Find where the given text appears and provide that cell's center as [x, y] coordinate. 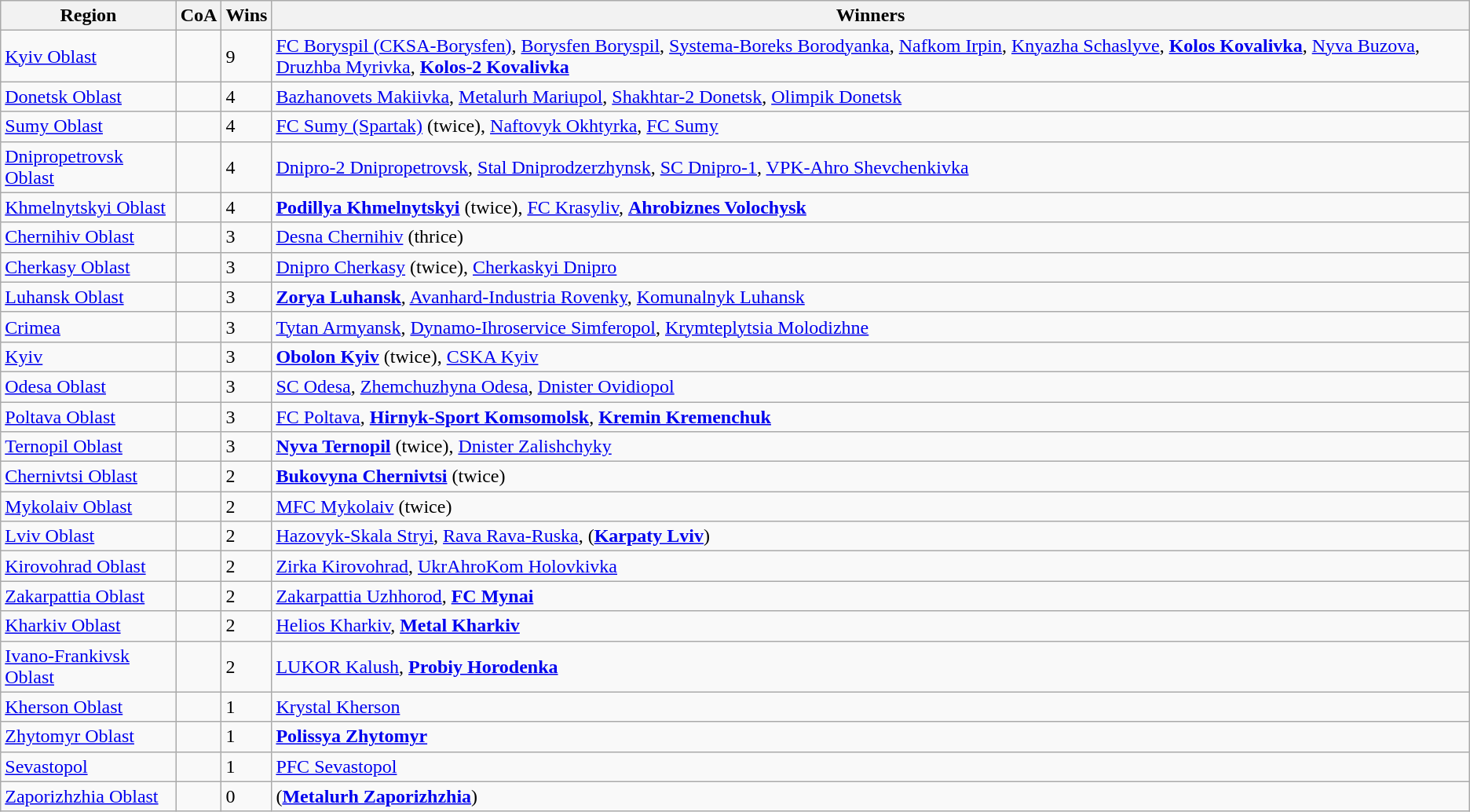
Dnipro Cherkasy (twice), Cherkaskyi Dnipro [870, 267]
Ivano-Frankivsk Oblast [88, 666]
SC Odesa, Zhemchuzhyna Odesa, Dnister Ovidiopol [870, 386]
Helios Kharkiv, Metal Kharkiv [870, 626]
Region [88, 16]
Dnipro-2 Dnipropetrovsk, Stal Dniprodzerzhynsk, SC Dnipro-1, VPK-Ahro Shevchenkivka [870, 166]
Luhansk Oblast [88, 297]
Donetsk Oblast [88, 97]
Kyiv [88, 357]
Khmelnytskyi Oblast [88, 207]
CoA [199, 16]
Chernihiv Oblast [88, 237]
PFC Sevastopol [870, 766]
Zirka Kirovohrad, UkrAhroKom Holovkivka [870, 566]
Krystal Kherson [870, 707]
FC Poltava, Hirnyk-Sport Komsomolsk, Kremin Kremenchuk [870, 417]
Dnipropetrovsk Oblast [88, 166]
Wins [247, 16]
Crimea [88, 327]
9 [247, 57]
Tytan Armyansk, Dynamo-Ihroservice Simferopol, Krymteplytsia Molodizhne [870, 327]
FC Sumy (Spartak) (twice), Naftovyk Okhtyrka, FC Sumy [870, 126]
Hazovyk-Skala Stryi, Rava Rava-Ruska, (Karpaty Lviv) [870, 536]
(Metalurh Zaporizhzhia) [870, 796]
0 [247, 796]
Zaporizhzhia Oblast [88, 796]
Lviv Oblast [88, 536]
Zorya Luhansk, Avanhard-Industria Rovenky, Komunalnyk Luhansk [870, 297]
Chernivtsi Oblast [88, 477]
Kharkiv Oblast [88, 626]
Podillya Khmelnytskyi (twice), FC Krasyliv, Ahrobiznes Volochysk [870, 207]
Zhytomyr Oblast [88, 737]
Sevastopol [88, 766]
Ternopil Oblast [88, 447]
Winners [870, 16]
Zakarpattia Uzhhorod, FC Mynai [870, 596]
Nyva Ternopil (twice), Dnister Zalishchyky [870, 447]
Mykolaiv Oblast [88, 507]
Kyiv Oblast [88, 57]
Kherson Oblast [88, 707]
Poltava Oblast [88, 417]
Sumy Oblast [88, 126]
Zakarpattia Oblast [88, 596]
Desna Chernihiv (thrice) [870, 237]
Obolon Kyiv (twice), CSKA Kyiv [870, 357]
Odesa Oblast [88, 386]
Bukovyna Chernivtsi (twice) [870, 477]
MFC Mykolaiv (twice) [870, 507]
Cherkasy Oblast [88, 267]
Bazhanovets Makiivka, Metalurh Mariupol, Shakhtar-2 Donetsk, Olimpik Donetsk [870, 97]
LUKOR Kalush, Probiy Horodenka [870, 666]
Polissya Zhytomyr [870, 737]
Kirovohrad Oblast [88, 566]
